Capture the cell that displays the provided text and extract its (X, Y) central coordinate. 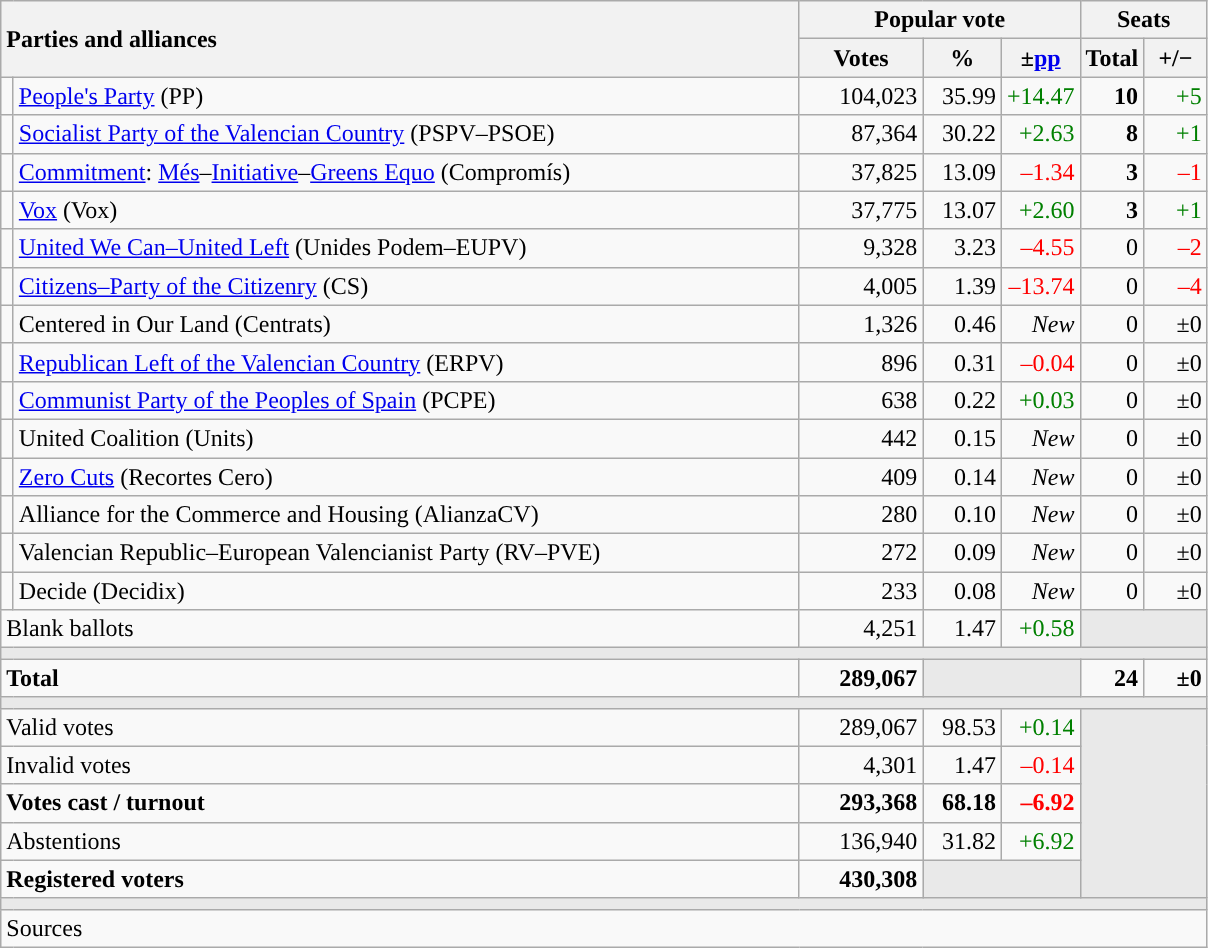
24 (1112, 678)
–0.14 (1040, 765)
8 (1112, 134)
Vox (Vox) (406, 210)
Seats (1144, 20)
0.22 (962, 400)
–13.74 (1040, 286)
30.22 (962, 134)
37,775 (861, 210)
0.09 (962, 553)
Sources (604, 928)
136,940 (861, 841)
+2.63 (1040, 134)
68.18 (962, 803)
United We Can–United Left (Unides Podem–EUPV) (406, 248)
Valencian Republic–European Valencianist Party (RV–PVE) (406, 553)
Republican Left of the Valencian Country (ERPV) (406, 362)
98.53 (962, 727)
Popular vote (940, 20)
272 (861, 553)
+2.60 (1040, 210)
+0.14 (1040, 727)
Valid votes (400, 727)
Communist Party of the Peoples of Spain (PCPE) (406, 400)
People's Party (PP) (406, 96)
Abstentions (400, 841)
+5 (1176, 96)
442 (861, 438)
±pp (1040, 58)
–0.04 (1040, 362)
896 (861, 362)
Decide (Decidix) (406, 591)
280 (861, 515)
Socialist Party of the Valencian Country (PSPV–PSOE) (406, 134)
4,005 (861, 286)
+0.58 (1040, 629)
9,328 (861, 248)
13.09 (962, 172)
638 (861, 400)
87,364 (861, 134)
+6.92 (1040, 841)
10 (1112, 96)
0.15 (962, 438)
% (962, 58)
Votes cast / turnout (400, 803)
Registered voters (400, 879)
–2 (1176, 248)
+14.47 (1040, 96)
35.99 (962, 96)
–1.34 (1040, 172)
–4.55 (1040, 248)
Zero Cuts (Recortes Cero) (406, 477)
–1 (1176, 172)
0.10 (962, 515)
430,308 (861, 879)
Commitment: Més–Initiative–Greens Equo (Compromís) (406, 172)
0.08 (962, 591)
0.31 (962, 362)
0.14 (962, 477)
4,251 (861, 629)
Blank ballots (400, 629)
United Coalition (Units) (406, 438)
104,023 (861, 96)
Invalid votes (400, 765)
1,326 (861, 324)
233 (861, 591)
Parties and alliances (400, 39)
409 (861, 477)
–4 (1176, 286)
Citizens–Party of the Citizenry (CS) (406, 286)
Alliance for the Commerce and Housing (AlianzaCV) (406, 515)
1.39 (962, 286)
13.07 (962, 210)
3.23 (962, 248)
4,301 (861, 765)
+0.03 (1040, 400)
+/− (1176, 58)
Votes (861, 58)
Centered in Our Land (Centrats) (406, 324)
–6.92 (1040, 803)
0.46 (962, 324)
31.82 (962, 841)
293,368 (861, 803)
37,825 (861, 172)
